Search for the cell housing the specified text and yield its [x, y] center coordinate. 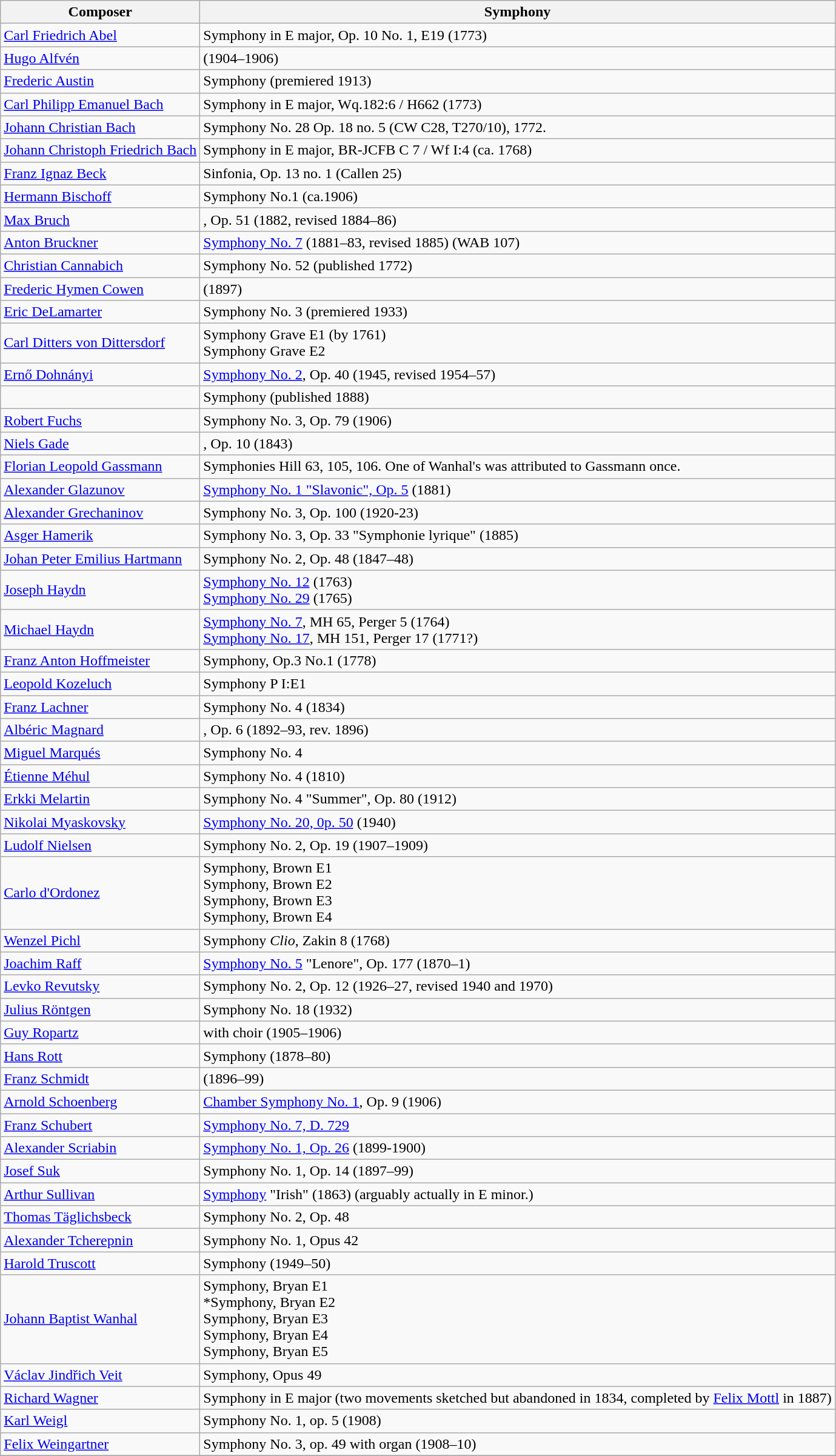
Felix Weingartner [101, 1444]
Symphonies Hill 63, 105, 106. One of Wanhal's was attributed to Gassmann once. [518, 467]
Symphony (1949–50) [518, 1263]
Hermann Bischoff [101, 196]
Wenzel Pichl [101, 940]
Symphony No. 1 "Slavonic", Op. 5 (1881) [518, 490]
Arnold Schoenberg [101, 1102]
(1904–1906) [518, 58]
Alexander Tcherepnin [101, 1240]
Symphony in E major, BR-JCFB C 7 / Wf I:4 (ca. 1768) [518, 150]
Erkki Melartin [101, 799]
Symphony No. 28 Op. 18 no. 5 (CW C28, T270/10), 1772. [518, 127]
Symphony No. 12 (1763)Symphony No. 29 (1765) [518, 590]
Symphony No. 7 (1881–83, revised 1885) (WAB 107) [518, 242]
Robert Fuchs [101, 421]
Symphony No. 3, Op. 33 "Symphonie lyrique" (1885) [518, 536]
Miguel Marqués [101, 753]
(1896–99) [518, 1079]
Symphony No. 52 (published 1772) [518, 265]
Joseph Haydn [101, 590]
Carl Philipp Emanuel Bach [101, 104]
Frederic Hymen Cowen [101, 289]
Florian Leopold Gassmann [101, 467]
Alexander Grechaninov [101, 513]
Symphony No. 18 (1932) [518, 1009]
Symphony No. 5 "Lenore", Op. 177 (1870–1) [518, 963]
Symphony No.1 (ca.1906) [518, 196]
Franz Schmidt [101, 1079]
Frederic Austin [101, 81]
Ludolf Nielsen [101, 845]
Symphony No. 4 "Summer", Op. 80 (1912) [518, 799]
Symphony No. 7, MH 65, Perger 5 (1764)Symphony No. 17, MH 151, Perger 17 (1771?) [518, 629]
Johann Christian Bach [101, 127]
Symphony No. 7, D. 729 [518, 1125]
Symphony No. 1, Opus 42 [518, 1240]
Symphony, Opus 49 [518, 1375]
Václav Jindřich Veit [101, 1375]
Symphony P I:E1 [518, 683]
Michael Haydn [101, 629]
Symphony No. 1, Op. 14 (1897–99) [518, 1171]
Symphony Grave E1 (by 1761)Symphony Grave E2 [518, 343]
Guy Ropartz [101, 1032]
Symphony, Bryan E1*Symphony, Bryan E2Symphony, Bryan E3Symphony, Bryan E4Symphony, Bryan E5 [518, 1319]
Max Bruch [101, 219]
Anton Bruckner [101, 242]
Composer [101, 12]
Carl Friedrich Abel [101, 35]
Symphony No. 4 [518, 753]
Symphony No. 4 (1810) [518, 776]
Joachim Raff [101, 963]
Symphony (premiered 1913) [518, 81]
Symphony No. 1, op. 5 (1908) [518, 1421]
Symphony, Op.3 No.1 (1778) [518, 660]
Alexander Glazunov [101, 490]
Leopold Kozeluch [101, 683]
Symphony "Irish" (1863) (arguably actually in E minor.) [518, 1194]
(1897) [518, 289]
Franz Lachner [101, 707]
Johann Baptist Wanhal [101, 1319]
Karl Weigl [101, 1421]
Symphony, Brown E1Symphony, Brown E2Symphony, Brown E3Symphony, Brown E4 [518, 893]
Symphony No. 1, Op. 26 (1899-1900) [518, 1148]
Hugo Alfvén [101, 58]
Albéric Magnard [101, 730]
Harold Truscott [101, 1263]
Hans Rott [101, 1055]
Ernő Dohnányi [101, 374]
Alexander Scriabin [101, 1148]
Eric DeLamarter [101, 312]
Josef Suk [101, 1171]
Arthur Sullivan [101, 1194]
Sinfonia, Op. 13 no. 1 (Callen 25) [518, 173]
with choir (1905–1906) [518, 1032]
, Op. 6 (1892–93, rev. 1896) [518, 730]
Symphony Clio, Zakin 8 (1768) [518, 940]
Étienne Méhul [101, 776]
Symphony No. 2, Op. 48 [518, 1217]
Carlo d'Ordonez [101, 893]
Richard Wagner [101, 1398]
Symphony in E major (two movements sketched but abandoned in 1834, completed by Felix Mottl in 1887) [518, 1398]
Carl Ditters von Dittersdorf [101, 343]
Franz Ignaz Beck [101, 173]
Asger Hamerik [101, 536]
Christian Cannabich [101, 265]
Symphony (published 1888) [518, 397]
Franz Schubert [101, 1125]
Symphony No. 3, Op. 100 (1920-23) [518, 513]
Thomas Täglichsbeck [101, 1217]
Symphony (1878–80) [518, 1055]
Symphony No. 20, 0p. 50 (1940) [518, 822]
Symphony No. 3, op. 49 with organ (1908–10) [518, 1444]
Niels Gade [101, 444]
Chamber Symphony No. 1, Op. 9 (1906) [518, 1102]
Symphony No. 2, Op. 19 (1907–1909) [518, 845]
Julius Röntgen [101, 1009]
, Op. 51 (1882, revised 1884–86) [518, 219]
Symphony in E major, Wq.182:6 / H662 (1773) [518, 104]
Levko Revutsky [101, 986]
Symphony in E major, Op. 10 No. 1, E19 (1773) [518, 35]
Symphony [518, 12]
Johan Peter Emilius Hartmann [101, 559]
Symphony No. 2, Op. 12 (1926–27, revised 1940 and 1970) [518, 986]
Nikolai Myaskovsky [101, 822]
Johann Christoph Friedrich Bach [101, 150]
Symphony No. 2, Op. 40 (1945, revised 1954–57) [518, 374]
Franz Anton Hoffmeister [101, 660]
Symphony No. 3, Op. 79 (1906) [518, 421]
, Op. 10 (1843) [518, 444]
Symphony No. 2, Op. 48 (1847–48) [518, 559]
Symphony No. 4 (1834) [518, 707]
Symphony No. 3 (premiered 1933) [518, 312]
